Extract the (X, Y) coordinate from the center of the cell holding the provided text.  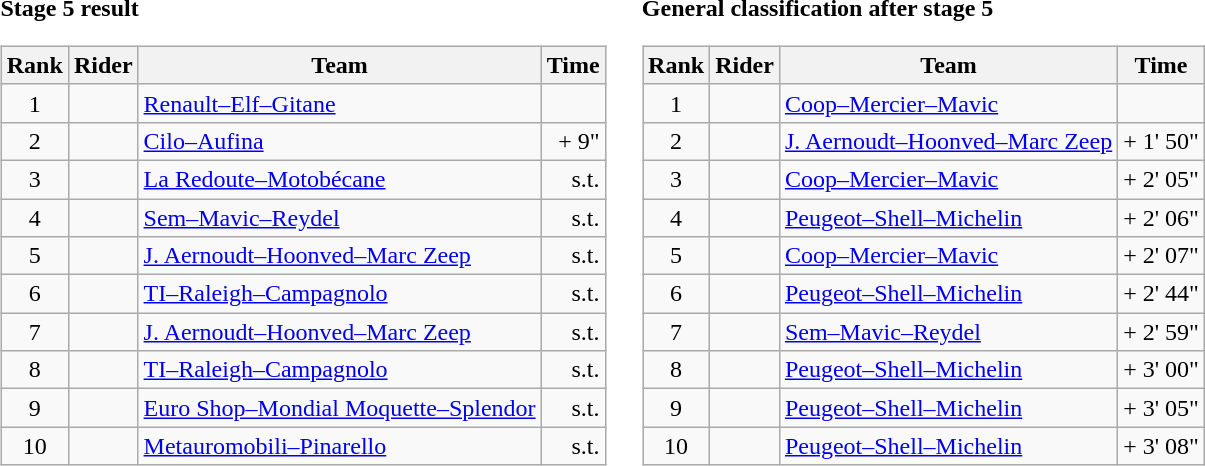
Cilo–Aufina (340, 141)
Renault–Elf–Gitane (340, 103)
Metauromobili–Pinarello (340, 446)
Euro Shop–Mondial Moquette–Splendor (340, 408)
+ 2' 44" (1162, 294)
+ 3' 05" (1162, 408)
+ 3' 08" (1162, 446)
+ 2' 06" (1162, 217)
La Redoute–Motobécane (340, 179)
+ 2' 07" (1162, 256)
+ 9" (573, 141)
+ 2' 05" (1162, 179)
+ 1' 50" (1162, 141)
+ 2' 59" (1162, 332)
+ 3' 00" (1162, 370)
